Return the (x, y) coordinate for the center point of the cell that contains the specified text.  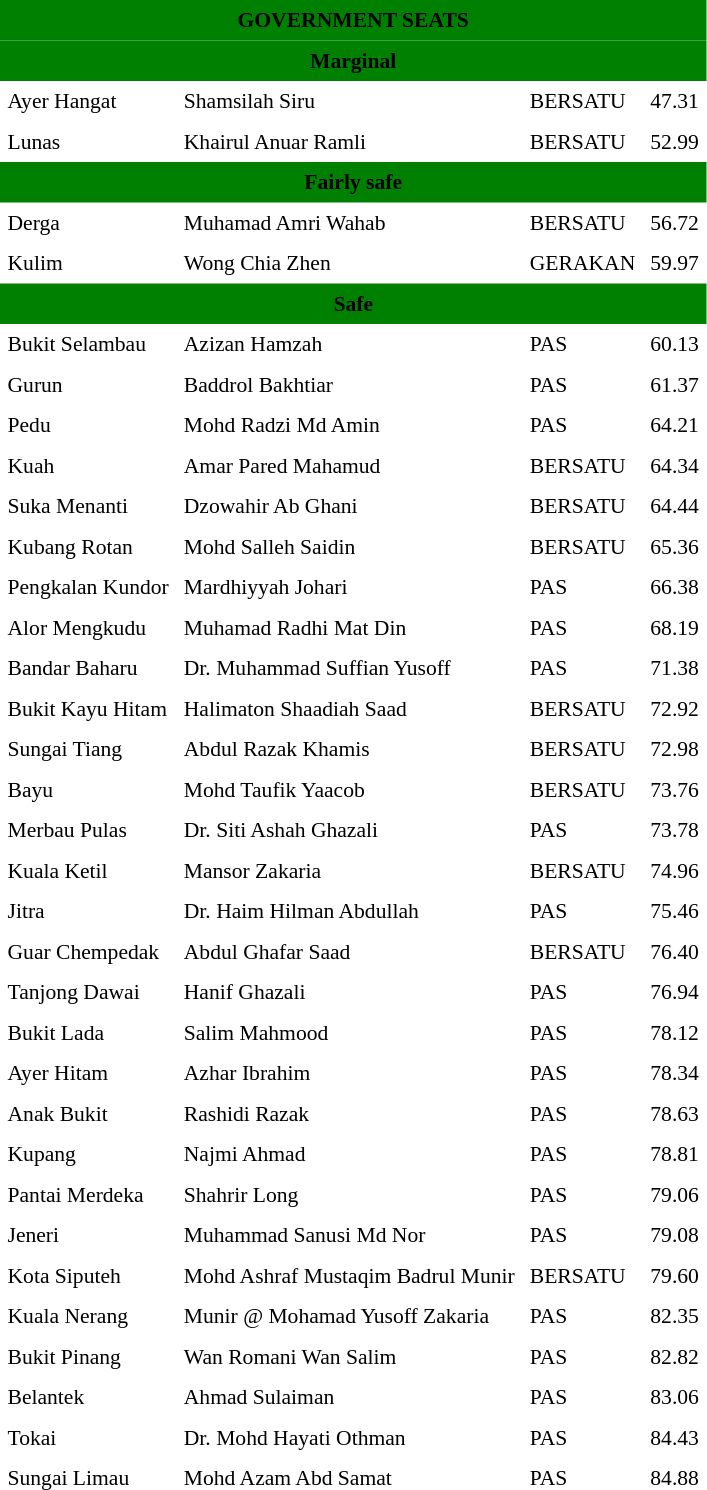
Pedu (88, 425)
61.37 (675, 384)
84.43 (675, 1437)
Salim Mahmood (349, 1032)
GOVERNMENT SEATS (353, 20)
Ahmad Sulaiman (349, 1397)
Muhamad Amri Wahab (349, 222)
Azizan Hamzah (349, 344)
75.46 (675, 911)
72.92 (675, 708)
Dr. Muhammad Suffian Yusoff (349, 668)
Dzowahir Ab Ghani (349, 506)
83.06 (675, 1397)
Bandar Baharu (88, 668)
Tokai (88, 1437)
Dr. Siti Ashah Ghazali (349, 830)
Jeneri (88, 1235)
Khairul Anuar Ramli (349, 141)
78.12 (675, 1032)
Azhar Ibrahim (349, 1073)
Ayer Hitam (88, 1073)
59.97 (675, 263)
GERAKAN (582, 263)
73.78 (675, 830)
Sungai Tiang (88, 749)
Mohd Salleh Saidin (349, 546)
76.40 (675, 951)
Shamsilah Siru (349, 101)
Dr. Haim Hilman Abdullah (349, 911)
65.36 (675, 546)
Safe (353, 303)
Bayu (88, 789)
Suka Menanti (88, 506)
Mohd Taufik Yaacob (349, 789)
Kulim (88, 263)
68.19 (675, 627)
Munir @ Mohamad Yusoff Zakaria (349, 1316)
Mansor Zakaria (349, 870)
76.94 (675, 992)
Rashidi Razak (349, 1113)
Kuala Nerang (88, 1316)
Belantek (88, 1397)
66.38 (675, 587)
Wong Chia Zhen (349, 263)
Bukit Lada (88, 1032)
Wan Romani Wan Salim (349, 1356)
Bukit Selambau (88, 344)
47.31 (675, 101)
Jitra (88, 911)
52.99 (675, 141)
Mohd Ashraf Mustaqim Badrul Munir (349, 1275)
Marginal (353, 60)
56.72 (675, 222)
Kota Siputeh (88, 1275)
Kubang Rotan (88, 546)
72.98 (675, 749)
71.38 (675, 668)
Derga (88, 222)
Ayer Hangat (88, 101)
Mohd Radzi Md Amin (349, 425)
Dr. Mohd Hayati Othman (349, 1437)
Lunas (88, 141)
79.06 (675, 1194)
79.08 (675, 1235)
Halimaton Shaadiah Saad (349, 708)
Pantai Merdeka (88, 1194)
Kupang (88, 1154)
Alor Mengkudu (88, 627)
Kuala Ketil (88, 870)
Hanif Ghazali (349, 992)
73.76 (675, 789)
82.35 (675, 1316)
78.81 (675, 1154)
Shahrir Long (349, 1194)
64.34 (675, 465)
Bukit Kayu Hitam (88, 708)
Fairly safe (353, 182)
Muhammad Sanusi Md Nor (349, 1235)
Amar Pared Mahamud (349, 465)
64.44 (675, 506)
Muhamad Radhi Mat Din (349, 627)
Baddrol Bakhtiar (349, 384)
Anak Bukit (88, 1113)
Bukit Pinang (88, 1356)
74.96 (675, 870)
64.21 (675, 425)
Gurun (88, 384)
78.63 (675, 1113)
82.82 (675, 1356)
Tanjong Dawai (88, 992)
78.34 (675, 1073)
60.13 (675, 344)
Pengkalan Kundor (88, 587)
Kuah (88, 465)
Merbau Pulas (88, 830)
79.60 (675, 1275)
Abdul Razak Khamis (349, 749)
Najmi Ahmad (349, 1154)
Mardhiyyah Johari (349, 587)
Guar Chempedak (88, 951)
Abdul Ghafar Saad (349, 951)
